Scan for the cell matching the given text and deliver its (X, Y) coordinate at center. 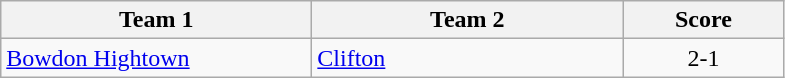
Score (704, 20)
Team 2 (468, 20)
Team 1 (156, 20)
Bowdon Hightown (156, 58)
Clifton (468, 58)
2-1 (704, 58)
